Locate the cell with the specified text and output its (X, Y) center coordinate. 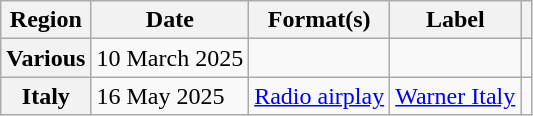
Label (456, 20)
10 March 2025 (170, 58)
Warner Italy (456, 96)
Radio airplay (320, 96)
Various (46, 58)
Date (170, 20)
Region (46, 20)
16 May 2025 (170, 96)
Format(s) (320, 20)
Italy (46, 96)
